Output the [x, y] coordinate of the center of the cell containing the given text.  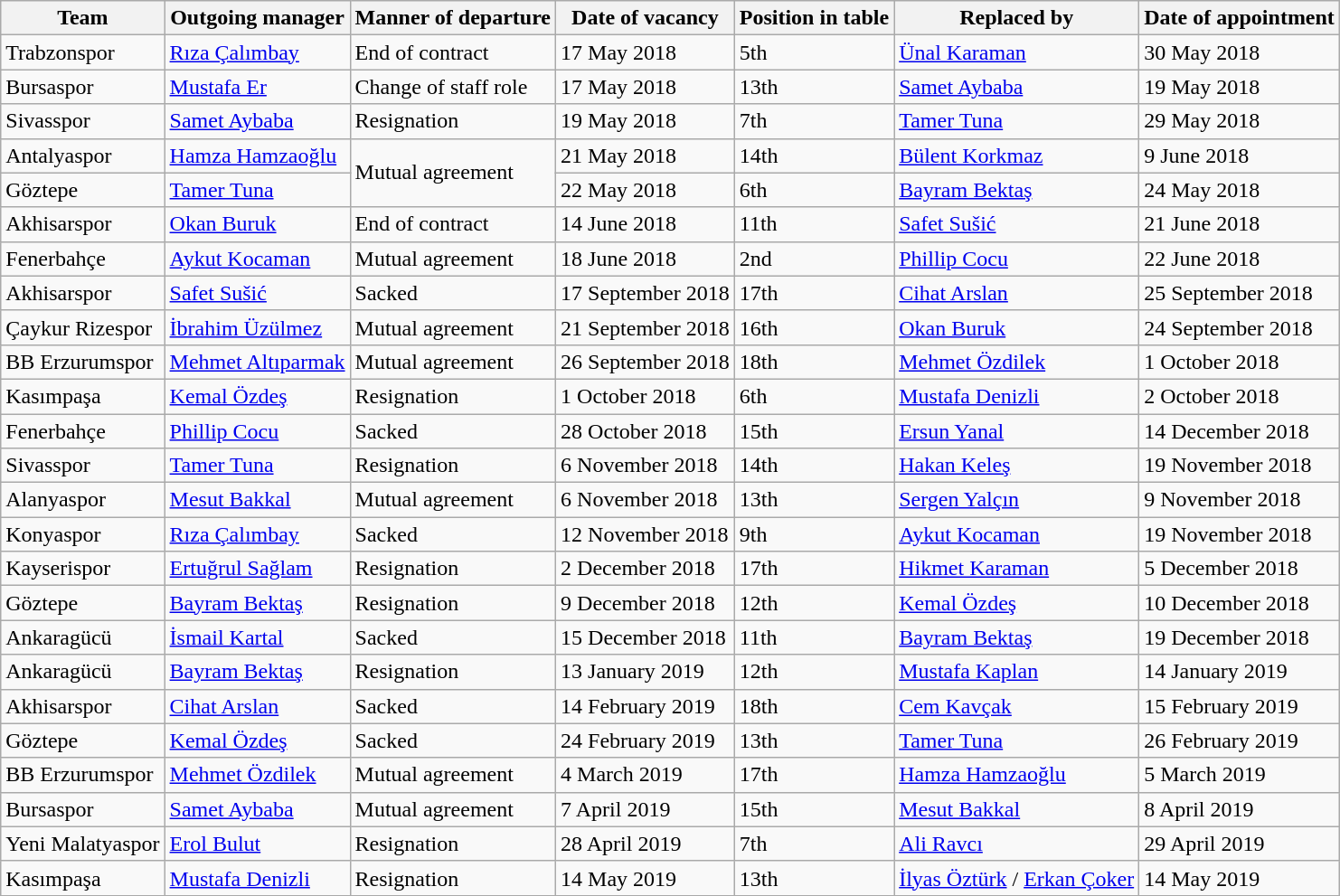
Cem Kavçak [1016, 706]
16th [814, 327]
17 September 2018 [646, 293]
Kayserispor [83, 569]
28 April 2019 [646, 844]
Mehmet Altıparmak [257, 362]
14 January 2019 [1240, 672]
Mustafa Kaplan [1016, 672]
Alanyaspor [83, 500]
13 January 2019 [646, 672]
Team [83, 18]
Outgoing manager [257, 18]
28 October 2018 [646, 431]
Ertuğrul Sağlam [257, 569]
15 December 2018 [646, 637]
21 September 2018 [646, 327]
Sergen Yalçın [1016, 500]
21 June 2018 [1240, 224]
22 June 2018 [1240, 259]
25 September 2018 [1240, 293]
İlyas Öztürk / Erkan Çoker [1016, 878]
14 June 2018 [646, 224]
22 May 2018 [646, 190]
Date of appointment [1240, 18]
9 December 2018 [646, 603]
9 November 2018 [1240, 500]
14 February 2019 [646, 706]
5 December 2018 [1240, 569]
Manner of departure [452, 18]
29 April 2019 [1240, 844]
26 February 2019 [1240, 740]
29 May 2018 [1240, 121]
9 June 2018 [1240, 156]
Trabzonspor [83, 52]
9th [814, 534]
Ersun Yanal [1016, 431]
30 May 2018 [1240, 52]
Konyaspor [83, 534]
24 September 2018 [1240, 327]
İbrahim Üzülmez [257, 327]
24 May 2018 [1240, 190]
24 February 2019 [646, 740]
5th [814, 52]
Erol Bulut [257, 844]
Yeni Malatyaspor [83, 844]
8 April 2019 [1240, 809]
Mustafa Er [257, 87]
Replaced by [1016, 18]
Date of vacancy [646, 18]
2 October 2018 [1240, 396]
İsmail Kartal [257, 637]
7 April 2019 [646, 809]
Hakan Keleş [1016, 466]
4 March 2019 [646, 775]
2 December 2018 [646, 569]
12 November 2018 [646, 534]
Hikmet Karaman [1016, 569]
Ali Ravcı [1016, 844]
Ünal Karaman [1016, 52]
Bülent Korkmaz [1016, 156]
14 December 2018 [1240, 431]
19 December 2018 [1240, 637]
5 March 2019 [1240, 775]
2nd [814, 259]
Çaykur Rizespor [83, 327]
21 May 2018 [646, 156]
15 February 2019 [1240, 706]
Change of staff role [452, 87]
Antalyaspor [83, 156]
Position in table [814, 18]
26 September 2018 [646, 362]
18 June 2018 [646, 259]
10 December 2018 [1240, 603]
